Pinpoint the cell where the given text exists, returning its (x, y) midpoint coordinate. 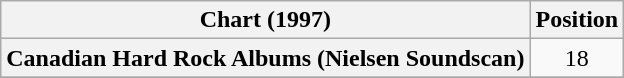
Chart (1997) (266, 20)
Canadian Hard Rock Albums (Nielsen Soundscan) (266, 58)
18 (577, 58)
Position (577, 20)
